From the cell containing the given text, extract its center point as [X, Y] coordinate. 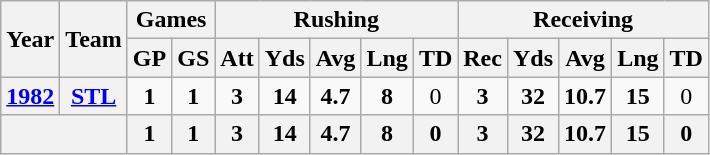
Rec [483, 58]
Team [94, 39]
Rushing [336, 20]
1982 [30, 96]
Att [237, 58]
GP [149, 58]
Year [30, 39]
Games [170, 20]
Receiving [584, 20]
GS [194, 58]
STL [94, 96]
